Find where the given text appears and provide that cell's center as [x, y] coordinate. 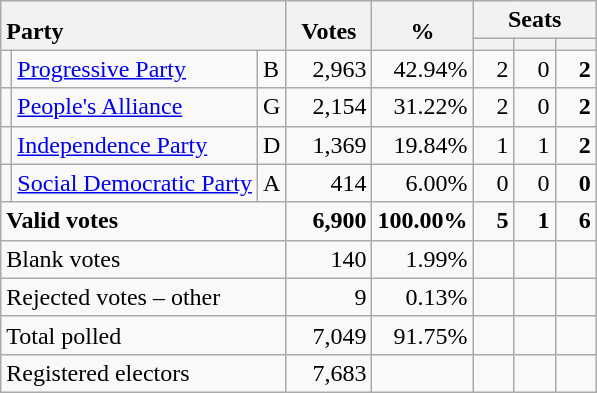
31.22% [422, 107]
5 [494, 221]
7,683 [329, 373]
42.94% [422, 69]
Registered electors [144, 373]
2,154 [329, 107]
Party [144, 26]
19.84% [422, 145]
Progressive Party [135, 69]
Social Democratic Party [135, 183]
100.00% [422, 221]
Votes [329, 26]
140 [329, 259]
2,963 [329, 69]
B [271, 69]
6 [576, 221]
D [271, 145]
Seats [534, 20]
7,049 [329, 335]
Total polled [144, 335]
People's Alliance [135, 107]
Rejected votes – other [144, 297]
1,369 [329, 145]
6,900 [329, 221]
9 [329, 297]
Independence Party [135, 145]
0.13% [422, 297]
G [271, 107]
Blank votes [144, 259]
A [271, 183]
1.99% [422, 259]
% [422, 26]
91.75% [422, 335]
414 [329, 183]
6.00% [422, 183]
Valid votes [144, 221]
